Pinpoint the cell where the given text exists, returning its [X, Y] midpoint coordinate. 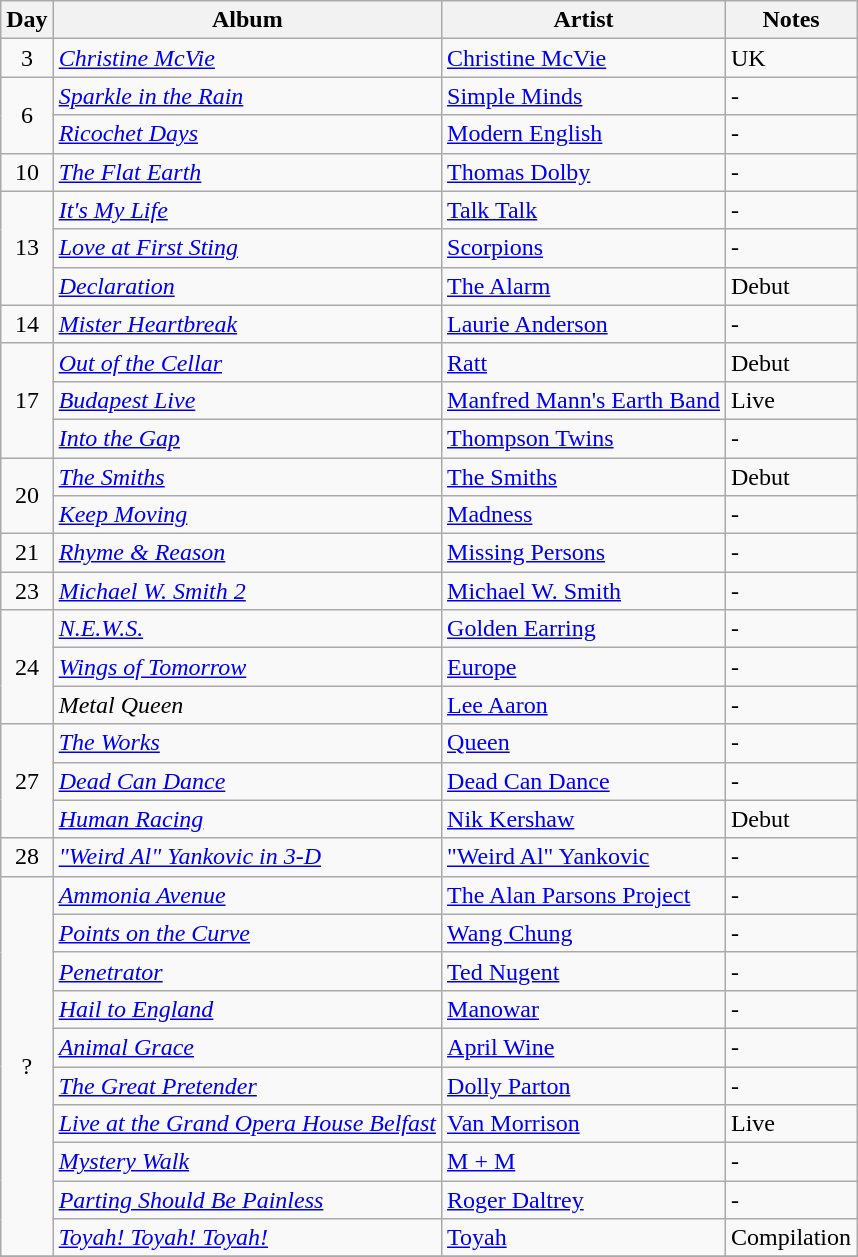
Penetrator [247, 971]
17 [27, 400]
Into the Gap [247, 438]
Mystery Walk [247, 1162]
Compilation [792, 1238]
Missing Persons [584, 553]
Hail to England [247, 1009]
Van Morrison [584, 1124]
24 [27, 667]
Human Racing [247, 819]
Madness [584, 515]
Ted Nugent [584, 971]
13 [27, 248]
Manowar [584, 1009]
Scorpions [584, 248]
Wang Chung [584, 933]
The Alan Parsons Project [584, 895]
Notes [792, 20]
Laurie Anderson [584, 324]
Love at First Sting [247, 248]
20 [27, 496]
21 [27, 553]
Rhyme & Reason [247, 553]
Toyah! Toyah! Toyah! [247, 1238]
28 [27, 857]
Modern English [584, 134]
Day [27, 20]
Points on the Curve [247, 933]
Nik Kershaw [584, 819]
Animal Grace [247, 1047]
Michael W. Smith 2 [247, 591]
Manfred Mann's Earth Band [584, 400]
UK [792, 58]
Talk Talk [584, 210]
M + M [584, 1162]
Ricochet Days [247, 134]
Toyah [584, 1238]
Ratt [584, 362]
Budapest Live [247, 400]
Artist [584, 20]
Parting Should Be Painless [247, 1200]
23 [27, 591]
The Alarm [584, 286]
The Great Pretender [247, 1085]
April Wine [584, 1047]
Album [247, 20]
3 [27, 58]
Mister Heartbreak [247, 324]
Keep Moving [247, 515]
14 [27, 324]
Out of the Cellar [247, 362]
Simple Minds [584, 96]
Queen [584, 743]
The Works [247, 743]
6 [27, 115]
Golden Earring [584, 629]
Ammonia Avenue [247, 895]
"Weird Al" Yankovic [584, 857]
Roger Daltrey [584, 1200]
It's My Life [247, 210]
Dolly Parton [584, 1085]
Declaration [247, 286]
The Flat Earth [247, 172]
Metal Queen [247, 705]
Europe [584, 667]
27 [27, 781]
Michael W. Smith [584, 591]
Sparkle in the Rain [247, 96]
Thomas Dolby [584, 172]
N.E.W.S. [247, 629]
10 [27, 172]
"Weird Al" Yankovic in 3-D [247, 857]
? [27, 1066]
Lee Aaron [584, 705]
Wings of Tomorrow [247, 667]
Live at the Grand Opera House Belfast [247, 1124]
Thompson Twins [584, 438]
